Detect which cell encompasses the target text, then output its (x, y) center coordinate. 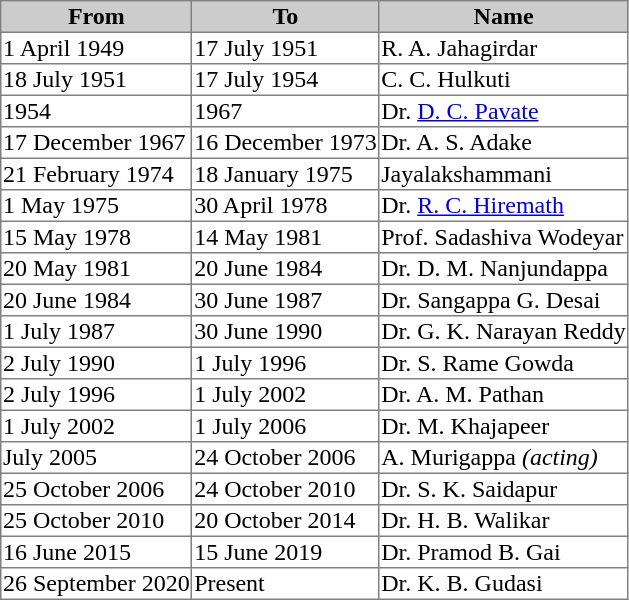
30 April 1978 (286, 206)
Dr. M. Khajapeer (504, 426)
Dr. A. S. Adake (504, 143)
30 June 1987 (286, 300)
21 February 1974 (96, 174)
20 October 2014 (286, 521)
26 September 2020 (96, 584)
Name (504, 17)
A. Murigappa (acting) (504, 458)
24 October 2010 (286, 489)
2 July 1990 (96, 363)
20 May 1981 (96, 269)
17 July 1951 (286, 48)
Dr. D. C. Pavate (504, 111)
2 July 1996 (96, 395)
1 July 1987 (96, 332)
Dr. S. Rame Gowda (504, 363)
Dr. Sangappa G. Desai (504, 300)
C. C. Hulkuti (504, 80)
16 December 1973 (286, 143)
25 October 2006 (96, 489)
14 May 1981 (286, 237)
1967 (286, 111)
Jayalakshammani (504, 174)
1954 (96, 111)
18 January 1975 (286, 174)
Present (286, 584)
Dr. G. K. Narayan Reddy (504, 332)
Dr. D. M. Nanjundappa (504, 269)
15 May 1978 (96, 237)
1 April 1949 (96, 48)
To (286, 17)
30 June 1990 (286, 332)
1 May 1975 (96, 206)
July 2005 (96, 458)
R. A. Jahagirdar (504, 48)
Dr. K. B. Gudasi (504, 584)
Prof. Sadashiva Wodeyar (504, 237)
17 July 1954 (286, 80)
24 October 2006 (286, 458)
Dr. H. B. Walikar (504, 521)
Dr. Pramod B. Gai (504, 552)
17 December 1967 (96, 143)
From (96, 17)
Dr. A. M. Pathan (504, 395)
16 June 2015 (96, 552)
1 July 2006 (286, 426)
Dr. R. C. Hiremath (504, 206)
25 October 2010 (96, 521)
18 July 1951 (96, 80)
15 June 2019 (286, 552)
Dr. S. K. Saidapur (504, 489)
1 July 1996 (286, 363)
